Find where the given text appears and provide that cell's center as (x, y) coordinate. 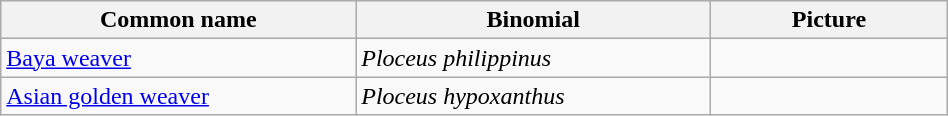
Ploceus hypoxanthus (534, 96)
Binomial (534, 20)
Asian golden weaver (178, 96)
Picture (830, 20)
Ploceus philippinus (534, 58)
Common name (178, 20)
Baya weaver (178, 58)
